Return the [x, y] coordinate for the center point of the cell that contains the specified text.  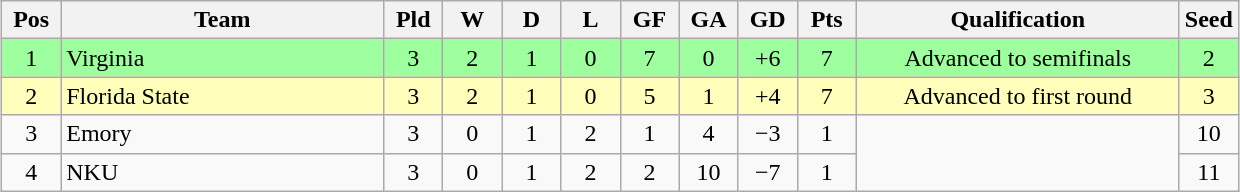
Qualification [1018, 20]
NKU [222, 172]
+4 [768, 96]
Florida State [222, 96]
GF [650, 20]
5 [650, 96]
Team [222, 20]
+6 [768, 58]
−3 [768, 134]
Seed [1208, 20]
Pts [826, 20]
L [590, 20]
GD [768, 20]
Advanced to semifinals [1018, 58]
W [472, 20]
11 [1208, 172]
Pos [32, 20]
D [532, 20]
Emory [222, 134]
Virginia [222, 58]
Pld [414, 20]
−7 [768, 172]
GA [708, 20]
Advanced to first round [1018, 96]
